Capture the cell that displays the provided text and extract its (x, y) central coordinate. 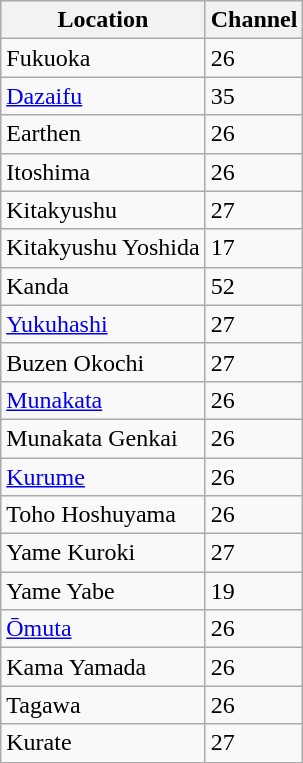
Location (103, 20)
Yame Yabe (103, 591)
Tagawa (103, 705)
Itoshima (103, 172)
Munakata (103, 400)
Dazaifu (103, 96)
Kitakyushu Yoshida (103, 248)
Toho Hoshuyama (103, 515)
Kitakyushu (103, 210)
Kanda (103, 286)
Fukuoka (103, 58)
Yame Kuroki (103, 553)
Yukuhashi (103, 324)
19 (254, 591)
Kurate (103, 743)
Kurume (103, 477)
Munakata Genkai (103, 438)
Buzen Okochi (103, 362)
52 (254, 286)
17 (254, 248)
35 (254, 96)
Channel (254, 20)
Earthen (103, 134)
Kama Yamada (103, 667)
Ōmuta (103, 629)
